Pinpoint the cell where the given text exists, returning its (x, y) midpoint coordinate. 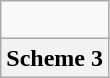
Scheme 3 (55, 58)
